Search for the cell housing the specified text and yield its (X, Y) center coordinate. 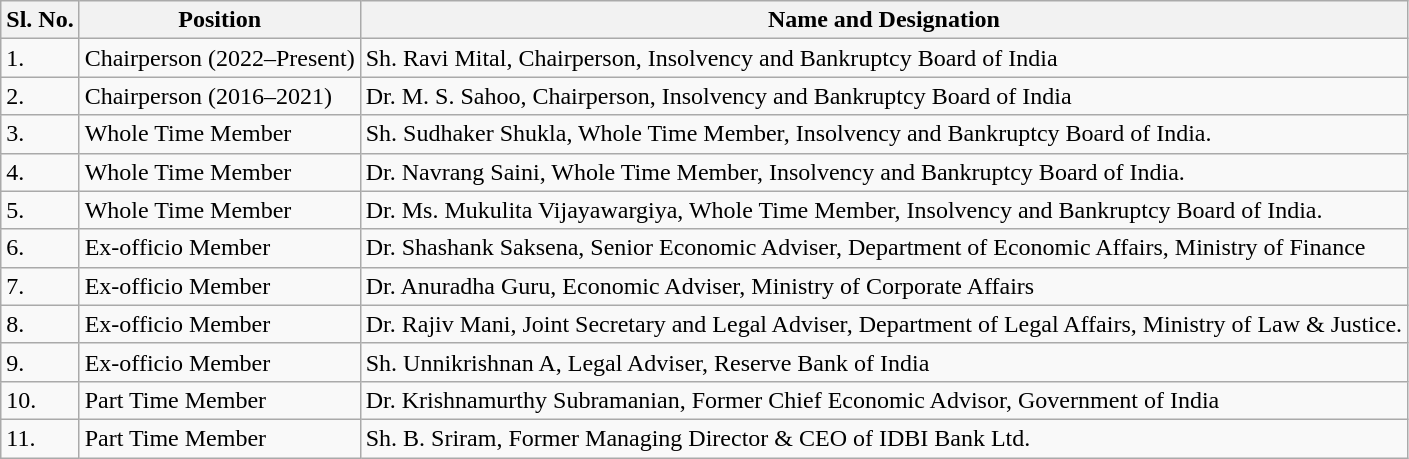
Dr. Ms. Mukulita Vijayawargiya, Whole Time Member, Insolvency and Bankruptcy Board of India. (884, 210)
4. (40, 172)
Chairperson (2016–2021) (220, 96)
11. (40, 438)
1. (40, 58)
Dr. Krishnamurthy Subramanian, Former Chief Economic Advisor, Government of India (884, 400)
8. (40, 324)
Name and Designation (884, 20)
Dr. Navrang Saini, Whole Time Member, Insolvency and Bankruptcy Board of India. (884, 172)
6. (40, 248)
Chairperson (2022–Present) (220, 58)
9. (40, 362)
Dr. Shashank Saksena, Senior Economic Adviser, Department of Economic Affairs, Ministry of Finance (884, 248)
Dr. Rajiv Mani, Joint Secretary and Legal Adviser, Department of Legal Affairs, Ministry of Law & Justice. (884, 324)
Dr. M. S. Sahoo, Chairperson, Insolvency and Bankruptcy Board of India (884, 96)
Position (220, 20)
5. (40, 210)
3. (40, 134)
Sh. B. Sriram, Former Managing Director & CEO of IDBI Bank Ltd. (884, 438)
Sh. Unnikrishnan A, Legal Adviser, Reserve Bank of India (884, 362)
2. (40, 96)
Sl. No. (40, 20)
10. (40, 400)
7. (40, 286)
Dr. Anuradha Guru, Economic Adviser, Ministry of Corporate Affairs (884, 286)
Sh. Sudhaker Shukla, Whole Time Member, Insolvency and Bankruptcy Board of India. (884, 134)
Sh. Ravi Mital, Chairperson, Insolvency and Bankruptcy Board of India (884, 58)
